Capture the cell that displays the provided text and extract its [x, y] central coordinate. 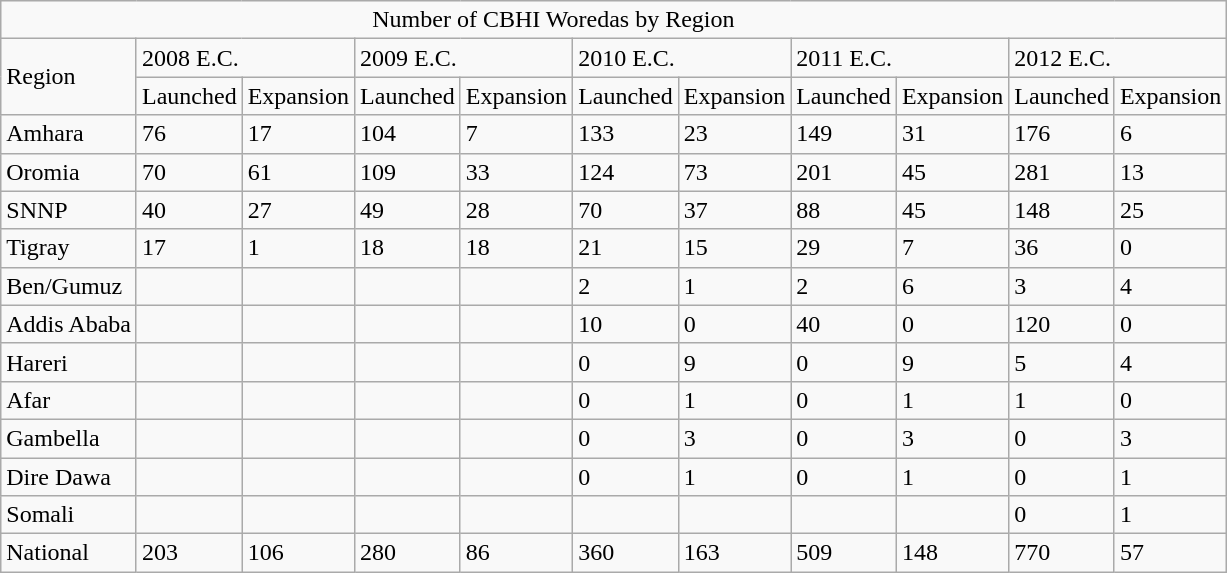
2009 E.C. [464, 58]
203 [189, 553]
27 [298, 210]
509 [844, 553]
770 [1062, 553]
163 [734, 553]
76 [189, 134]
2010 E.C. [682, 58]
23 [734, 134]
Hareri [69, 362]
Ben/Gumuz [69, 286]
5 [1062, 362]
57 [1170, 553]
National [69, 553]
Number of CBHI Woredas by Region [614, 20]
176 [1062, 134]
Dire Dawa [69, 477]
120 [1062, 324]
15 [734, 248]
Somali [69, 515]
31 [952, 134]
149 [844, 134]
106 [298, 553]
133 [626, 134]
Amhara [69, 134]
73 [734, 172]
Tigray [69, 248]
2008 E.C. [245, 58]
29 [844, 248]
28 [516, 210]
61 [298, 172]
109 [408, 172]
281 [1062, 172]
36 [1062, 248]
Addis Ababa [69, 324]
SNNP [69, 210]
86 [516, 553]
Region [69, 77]
Oromia [69, 172]
124 [626, 172]
33 [516, 172]
Afar [69, 400]
25 [1170, 210]
280 [408, 553]
2011 E.C. [900, 58]
201 [844, 172]
2012 E.C. [1118, 58]
37 [734, 210]
88 [844, 210]
104 [408, 134]
10 [626, 324]
21 [626, 248]
Gambella [69, 438]
49 [408, 210]
13 [1170, 172]
360 [626, 553]
